Extract the (x, y) coordinate from the center of the cell holding the provided text.  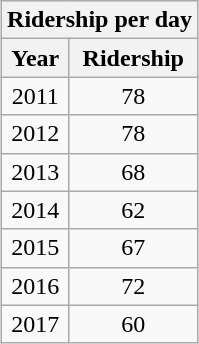
72 (134, 286)
Ridership per day (100, 20)
2013 (36, 172)
60 (134, 324)
2016 (36, 286)
Ridership (134, 58)
2012 (36, 134)
68 (134, 172)
Year (36, 58)
62 (134, 210)
2014 (36, 210)
2017 (36, 324)
2015 (36, 248)
67 (134, 248)
2011 (36, 96)
